Identify which cell holds the provided text, then report its [x, y] central coordinate. 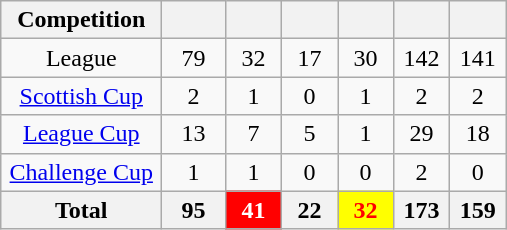
Total [82, 210]
7 [253, 134]
95 [194, 210]
29 [422, 134]
159 [478, 210]
41 [253, 210]
Competition [82, 20]
173 [422, 210]
League Cup [82, 134]
13 [194, 134]
22 [309, 210]
5 [309, 134]
Scottish Cup [82, 96]
30 [366, 58]
17 [309, 58]
Challenge Cup [82, 172]
141 [478, 58]
League [82, 58]
18 [478, 134]
79 [194, 58]
142 [422, 58]
